Locate the cell with the specified text and output its [X, Y] center coordinate. 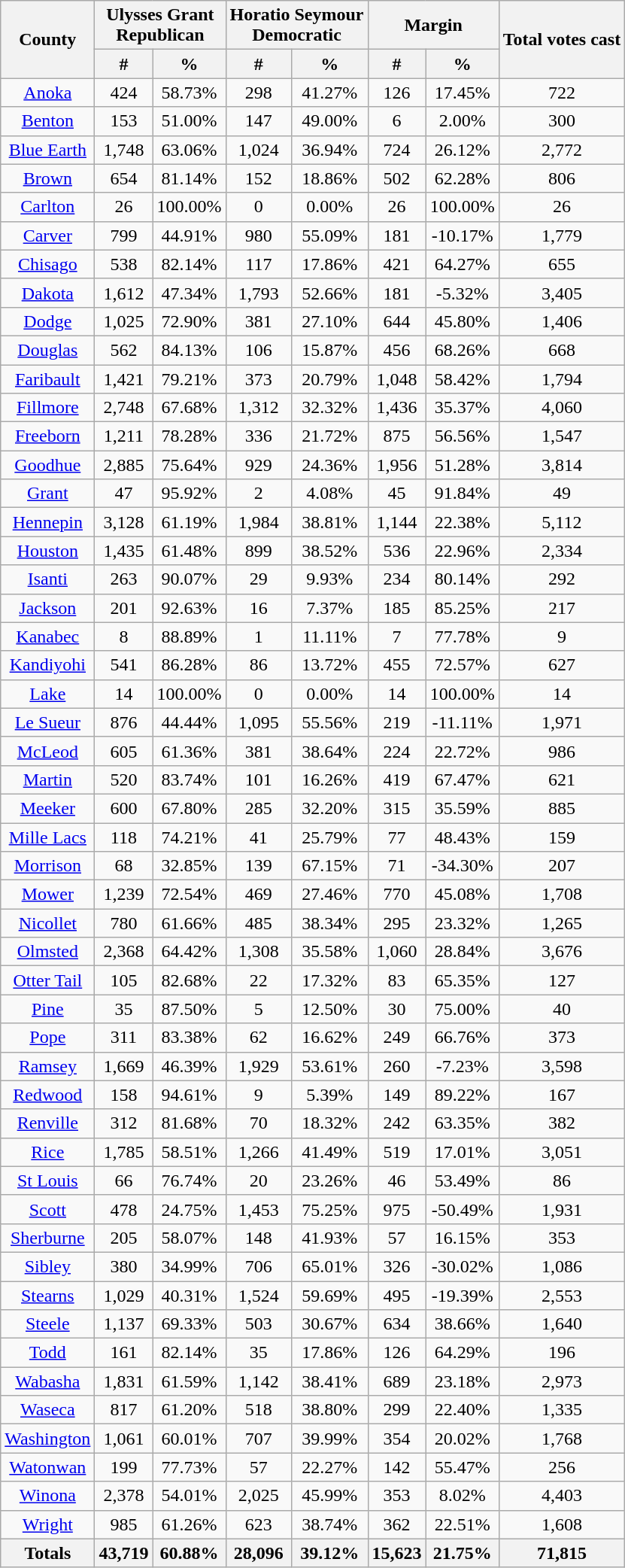
605 [123, 751]
Morrison [48, 866]
1,239 [123, 895]
53.49% [462, 1181]
20.02% [462, 1439]
1,086 [562, 1266]
55.56% [329, 722]
Pope [48, 1038]
11.11% [329, 637]
Total votes cast [562, 39]
89.22% [462, 1095]
Horatio SeymourDemocratic [296, 26]
1,421 [123, 378]
159 [562, 837]
224 [397, 751]
2,772 [562, 150]
Meeker [48, 808]
-30.02% [462, 1266]
315 [397, 808]
41.27% [329, 93]
75.25% [329, 1209]
562 [123, 350]
27.10% [329, 321]
23.26% [329, 1181]
Isanti [48, 579]
Washington [48, 1439]
35.37% [462, 408]
929 [259, 465]
91.84% [462, 494]
-34.30% [462, 866]
85.25% [462, 608]
1,785 [123, 1152]
79.21% [190, 378]
256 [562, 1467]
67.47% [462, 779]
219 [397, 722]
67.68% [190, 408]
39.99% [329, 1439]
1,312 [259, 408]
35.58% [329, 952]
66 [123, 1181]
1,435 [123, 551]
196 [562, 1353]
Todd [48, 1353]
Waseca [48, 1410]
62.28% [462, 178]
75.64% [190, 465]
689 [397, 1381]
36.94% [329, 150]
2,748 [123, 408]
52.66% [329, 293]
242 [397, 1123]
806 [562, 178]
22.51% [462, 1524]
1,024 [259, 150]
51.28% [462, 465]
Le Sueur [48, 722]
Rice [48, 1152]
7 [397, 637]
1,794 [562, 378]
780 [123, 923]
64.42% [190, 952]
Kanabec [48, 637]
326 [397, 1266]
876 [123, 722]
1,266 [259, 1152]
1,144 [397, 522]
1,971 [562, 722]
56.56% [462, 436]
600 [123, 808]
22 [259, 980]
2,885 [123, 465]
47.34% [190, 293]
72.54% [190, 895]
Sibley [48, 1266]
Totals [48, 1553]
2.00% [462, 121]
23.32% [462, 923]
55.09% [329, 236]
127 [562, 980]
38.81% [329, 522]
24.36% [329, 465]
Grant [48, 494]
3,598 [562, 1066]
84.13% [190, 350]
1,612 [123, 293]
77.73% [190, 1467]
1,640 [562, 1324]
Ulysses GrantRepublican [160, 26]
518 [259, 1410]
Sherburne [48, 1238]
61.26% [190, 1524]
380 [123, 1266]
1 [259, 637]
1,211 [123, 436]
1,929 [259, 1066]
1,931 [562, 1209]
260 [397, 1066]
2,368 [123, 952]
95.92% [190, 494]
60.88% [190, 1553]
38.66% [462, 1324]
199 [123, 1467]
83.38% [190, 1038]
-7.23% [462, 1066]
38.64% [329, 751]
70 [259, 1123]
77.78% [462, 637]
13.72% [329, 665]
64.29% [462, 1353]
770 [397, 895]
38.41% [329, 1381]
71,815 [562, 1553]
28.84% [462, 952]
17.01% [462, 1152]
22.72% [462, 751]
-50.49% [462, 1209]
478 [123, 1209]
106 [259, 350]
86.28% [190, 665]
3,814 [562, 465]
1,406 [562, 321]
43,719 [123, 1553]
46.39% [190, 1066]
Martin [48, 779]
2,334 [562, 551]
Benton [48, 121]
15.87% [329, 350]
83.74% [190, 779]
Winona [48, 1496]
148 [259, 1238]
67.15% [329, 866]
3,676 [562, 952]
46 [397, 1181]
Freeborn [48, 436]
655 [562, 264]
28,096 [259, 1553]
Anoka [48, 93]
875 [397, 436]
5,112 [562, 522]
15,623 [397, 1553]
23.18% [462, 1381]
38.74% [329, 1524]
-5.32% [462, 293]
118 [123, 837]
142 [397, 1467]
668 [562, 350]
67.80% [190, 808]
5.39% [329, 1095]
Dodge [48, 321]
Goodhue [48, 465]
Fillmore [48, 408]
25.79% [329, 837]
32.85% [190, 866]
54.01% [190, 1496]
38.80% [329, 1410]
3,405 [562, 293]
311 [123, 1038]
644 [397, 321]
76.74% [190, 1181]
1,142 [259, 1381]
105 [123, 980]
68.26% [462, 350]
722 [562, 93]
139 [259, 866]
48.43% [462, 837]
60.01% [190, 1439]
5 [259, 1009]
1,524 [259, 1295]
34.99% [190, 1266]
538 [123, 264]
18.32% [329, 1123]
88.89% [190, 637]
72.90% [190, 321]
72.57% [462, 665]
Jackson [48, 608]
354 [397, 1439]
101 [259, 779]
336 [259, 436]
985 [123, 1524]
1,708 [562, 895]
40.31% [190, 1295]
654 [123, 178]
2,025 [259, 1496]
21.72% [329, 436]
205 [123, 1238]
63.35% [462, 1123]
Dakota [48, 293]
44.91% [190, 236]
27.46% [329, 895]
82.68% [190, 980]
61.20% [190, 1410]
1,029 [123, 1295]
58.73% [190, 93]
22.40% [462, 1410]
1,831 [123, 1381]
71 [397, 866]
49.00% [329, 121]
45 [397, 494]
Kandiyohi [48, 665]
298 [259, 93]
81.68% [190, 1123]
44.44% [190, 722]
59.69% [329, 1295]
41.93% [329, 1238]
Wright [48, 1524]
4,403 [562, 1496]
24.75% [190, 1209]
147 [259, 121]
29 [259, 579]
9.93% [329, 579]
81.14% [190, 178]
207 [562, 866]
1,453 [259, 1209]
1,265 [562, 923]
30.67% [329, 1324]
Watonwan [48, 1467]
75.00% [462, 1009]
885 [562, 808]
Ramsey [48, 1066]
30 [397, 1009]
285 [259, 808]
627 [562, 665]
Mower [48, 895]
495 [397, 1295]
424 [123, 93]
1,061 [123, 1439]
4.08% [329, 494]
Redwood [48, 1095]
20.79% [329, 378]
61.19% [190, 522]
61.36% [190, 751]
20 [259, 1181]
-19.39% [462, 1295]
1,956 [397, 465]
1,669 [123, 1066]
-10.17% [462, 236]
41 [259, 837]
38.52% [329, 551]
65.35% [462, 980]
975 [397, 1209]
485 [259, 923]
22.96% [462, 551]
217 [562, 608]
1,335 [562, 1410]
520 [123, 779]
117 [259, 264]
Otter Tail [48, 980]
167 [562, 1095]
299 [397, 1410]
80.14% [462, 579]
8.02% [462, 1496]
Renville [48, 1123]
623 [259, 1524]
68 [123, 866]
503 [259, 1324]
6 [397, 121]
47 [123, 494]
158 [123, 1095]
69.33% [190, 1324]
22.38% [462, 522]
456 [397, 350]
78.28% [190, 436]
149 [397, 1095]
2,378 [123, 1496]
16 [259, 608]
77 [397, 837]
Houston [48, 551]
17.45% [462, 93]
419 [397, 779]
58.51% [190, 1152]
1,060 [397, 952]
Scott [48, 1209]
17.32% [329, 980]
94.61% [190, 1095]
39.12% [329, 1553]
18.86% [329, 178]
1,308 [259, 952]
38.34% [329, 923]
Carlton [48, 207]
1,137 [123, 1324]
Faribault [48, 378]
1,547 [562, 436]
4,060 [562, 408]
295 [397, 923]
502 [397, 178]
469 [259, 895]
421 [397, 264]
2,553 [562, 1295]
Lake [48, 694]
1,748 [123, 150]
16.15% [462, 1238]
980 [259, 236]
621 [562, 779]
55.47% [462, 1467]
536 [397, 551]
Steele [48, 1324]
22.27% [329, 1467]
455 [397, 665]
1,436 [397, 408]
51.00% [190, 121]
Blue Earth [48, 150]
St Louis [48, 1181]
1,095 [259, 722]
3,128 [123, 522]
12.50% [329, 1009]
County [48, 39]
-11.11% [462, 722]
65.01% [329, 1266]
1,025 [123, 321]
Nicollet [48, 923]
706 [259, 1266]
61.48% [190, 551]
3,051 [562, 1152]
Margin [433, 26]
16.26% [329, 779]
724 [397, 150]
8 [123, 637]
87.50% [190, 1009]
817 [123, 1410]
58.07% [190, 1238]
41.49% [329, 1152]
2,973 [562, 1381]
312 [123, 1123]
Carver [48, 236]
899 [259, 551]
45.99% [329, 1496]
234 [397, 579]
634 [397, 1324]
Stearns [48, 1295]
53.61% [329, 1066]
49 [562, 494]
32.20% [329, 808]
32.32% [329, 408]
64.27% [462, 264]
61.59% [190, 1381]
58.42% [462, 378]
Chisago [48, 264]
62 [259, 1038]
1,608 [562, 1524]
300 [562, 121]
90.07% [190, 579]
Mille Lacs [48, 837]
McLeod [48, 751]
1,793 [259, 293]
707 [259, 1439]
83 [397, 980]
74.21% [190, 837]
16.62% [329, 1038]
Hennepin [48, 522]
161 [123, 1353]
152 [259, 178]
Brown [48, 178]
61.66% [190, 923]
45.80% [462, 321]
40 [562, 1009]
799 [123, 236]
201 [123, 608]
292 [562, 579]
45.08% [462, 895]
249 [397, 1038]
153 [123, 121]
1,048 [397, 378]
66.76% [462, 1038]
185 [397, 608]
541 [123, 665]
Olmsted [48, 952]
2 [259, 494]
92.63% [190, 608]
63.06% [190, 150]
362 [397, 1524]
263 [123, 579]
7.37% [329, 608]
986 [562, 751]
Pine [48, 1009]
35.59% [462, 808]
1,984 [259, 522]
382 [562, 1123]
1,768 [562, 1439]
21.75% [462, 1553]
Wabasha [48, 1381]
26.12% [462, 150]
1,779 [562, 236]
Douglas [48, 350]
519 [397, 1152]
